Find where the given text appears and provide that cell's center as [x, y] coordinate. 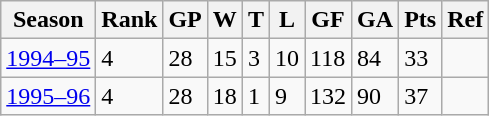
GP [185, 20]
3 [256, 58]
GF [328, 20]
118 [328, 58]
18 [224, 96]
1994–95 [48, 58]
Ref [466, 20]
9 [286, 96]
90 [376, 96]
Pts [420, 20]
Rank [130, 20]
L [286, 20]
Season [48, 20]
15 [224, 58]
1 [256, 96]
37 [420, 96]
GA [376, 20]
84 [376, 58]
132 [328, 96]
33 [420, 58]
10 [286, 58]
T [256, 20]
W [224, 20]
1995–96 [48, 96]
